Return the [X, Y] coordinate for the center point of the cell that contains the specified text.  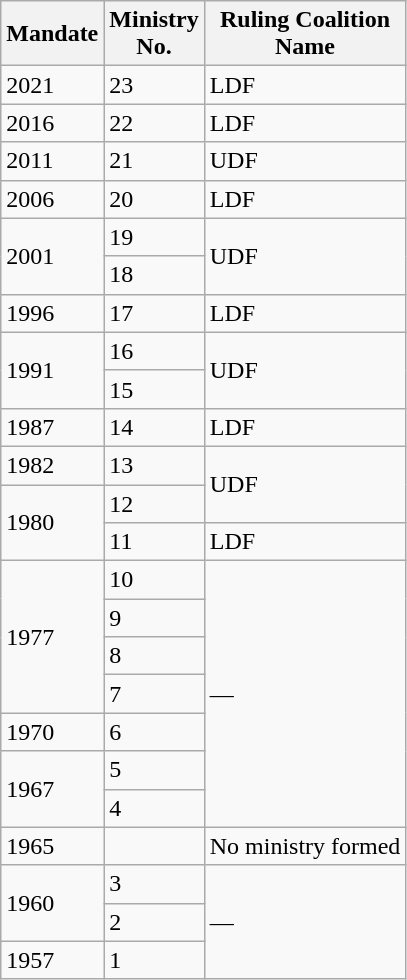
2016 [52, 123]
22 [154, 123]
1980 [52, 522]
10 [154, 580]
20 [154, 199]
1 [154, 960]
1965 [52, 846]
1960 [52, 903]
1977 [52, 637]
2021 [52, 85]
9 [154, 618]
1982 [52, 465]
1967 [52, 789]
1996 [52, 313]
1970 [52, 732]
6 [154, 732]
11 [154, 542]
No ministry formed [305, 846]
14 [154, 427]
1991 [52, 370]
MinistryNo. [154, 34]
2001 [52, 256]
23 [154, 85]
Ruling CoalitionName [305, 34]
21 [154, 161]
5 [154, 770]
2 [154, 922]
16 [154, 351]
18 [154, 275]
13 [154, 465]
2011 [52, 161]
2006 [52, 199]
15 [154, 389]
3 [154, 884]
19 [154, 237]
7 [154, 694]
17 [154, 313]
4 [154, 808]
Mandate [52, 34]
1987 [52, 427]
8 [154, 656]
1957 [52, 960]
12 [154, 503]
